Scan for the cell matching the given text and deliver its [x, y] coordinate at center. 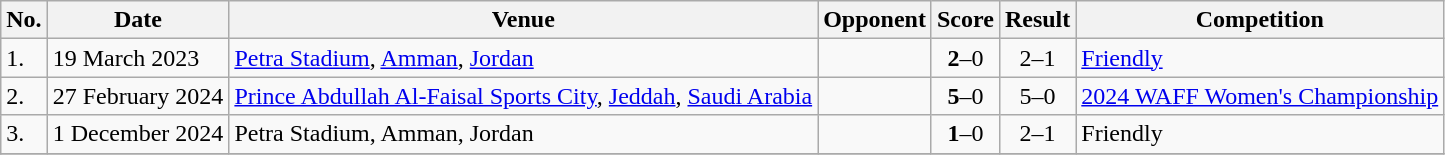
1 December 2024 [138, 134]
2024 WAFF Women's Championship [1260, 96]
Competition [1260, 20]
2–0 [965, 58]
1–0 [965, 134]
19 March 2023 [138, 58]
Date [138, 20]
Prince Abdullah Al-Faisal Sports City, Jeddah, Saudi Arabia [524, 96]
Score [965, 20]
1. [24, 58]
2. [24, 96]
Venue [524, 20]
3. [24, 134]
No. [24, 20]
Opponent [875, 20]
27 February 2024 [138, 96]
Result [1037, 20]
